For the text-containing cell, return its midpoint in (x, y) coordinate format. 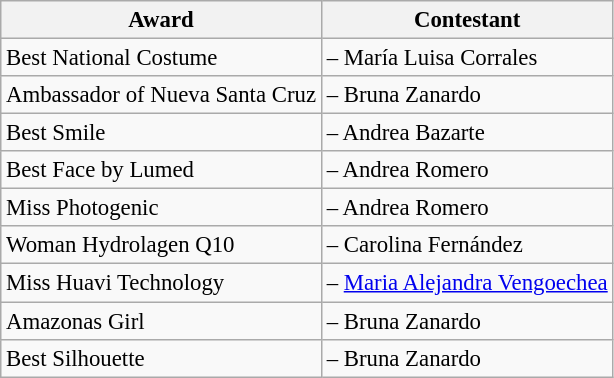
Miss Photogenic (162, 208)
– Maria Alejandra Vengoechea (467, 283)
– Andrea Bazarte (467, 133)
Best Face by Lumed (162, 170)
Best Silhouette (162, 358)
Ambassador of Nueva Santa Cruz (162, 95)
Contestant (467, 20)
Miss Huavi Technology (162, 283)
Woman Hydrolagen Q10 (162, 245)
Amazonas Girl (162, 321)
– María Luisa Corrales (467, 58)
– Carolina Fernández (467, 245)
Best National Costume (162, 58)
Award (162, 20)
Best Smile (162, 133)
